Return (x, y) of the center of cell containing provided text 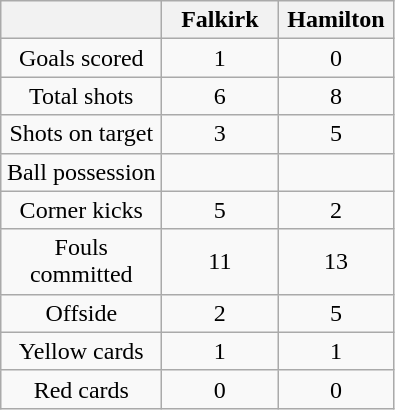
Goals scored (82, 58)
Red cards (82, 389)
11 (220, 262)
Corner kicks (82, 210)
Yellow cards (82, 351)
6 (220, 96)
Ball possession (82, 172)
3 (220, 134)
Hamilton (336, 20)
Falkirk (220, 20)
Total shots (82, 96)
Offside (82, 313)
Shots on target (82, 134)
Fouls committed (82, 262)
13 (336, 262)
8 (336, 96)
